Pinpoint the cell where the given text exists, returning its [X, Y] midpoint coordinate. 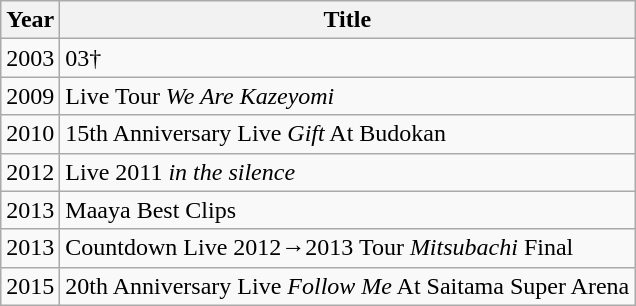
2003 [30, 58]
03† [348, 58]
Year [30, 20]
2015 [30, 286]
2012 [30, 172]
2009 [30, 96]
2010 [30, 134]
Countdown Live 2012→2013 Tour Mitsubachi Final [348, 248]
Live Tour We Are Kazeyomi [348, 96]
Title [348, 20]
Live 2011 in the silence [348, 172]
20th Anniversary Live Follow Me At Saitama Super Arena [348, 286]
Maaya Best Clips [348, 210]
15th Anniversary Live Gift At Budokan [348, 134]
